Capture the cell that displays the provided text and extract its (x, y) central coordinate. 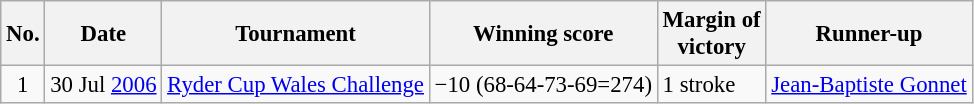
1 stroke (712, 85)
Runner-up (869, 34)
Ryder Cup Wales Challenge (296, 85)
No. (23, 34)
Margin ofvictory (712, 34)
Winning score (543, 34)
Jean-Baptiste Gonnet (869, 85)
Tournament (296, 34)
Date (104, 34)
1 (23, 85)
−10 (68-64-73-69=274) (543, 85)
30 Jul 2006 (104, 85)
